From the cell containing the given text, extract its center point as (x, y) coordinate. 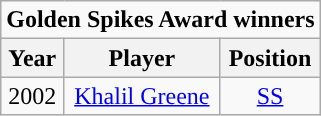
SS (270, 96)
Year (32, 58)
2002 (32, 96)
Player (142, 58)
Golden Spikes Award winners (160, 20)
Position (270, 58)
Khalil Greene (142, 96)
